For the text-containing cell, return its midpoint in (x, y) coordinate format. 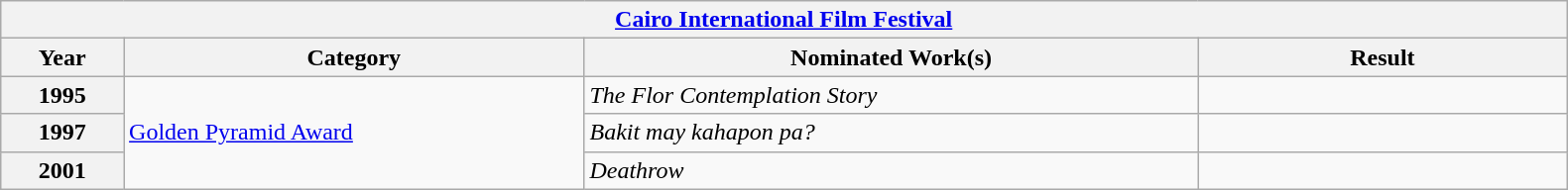
1995 (62, 95)
Category (354, 57)
Result (1383, 57)
Bakit may kahapon pa? (891, 133)
The Flor Contemplation Story (891, 95)
Year (62, 57)
Cairo International Film Festival (784, 20)
Deathrow (891, 170)
2001 (62, 170)
Golden Pyramid Award (354, 133)
Nominated Work(s) (891, 57)
1997 (62, 133)
